Detect which cell encompasses the target text, then output its [x, y] center coordinate. 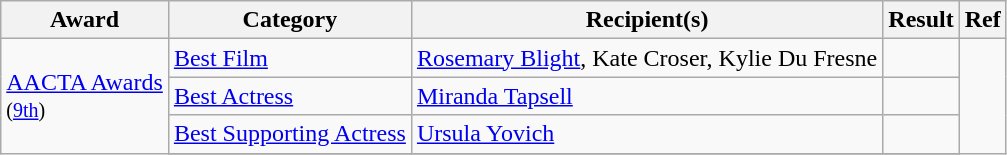
Result [921, 20]
Award [85, 20]
Best Actress [290, 96]
Recipient(s) [646, 20]
Best Film [290, 58]
AACTA Awards(9th) [85, 96]
Category [290, 20]
Miranda Tapsell [646, 96]
Best Supporting Actress [290, 134]
Rosemary Blight, Kate Croser, Kylie Du Fresne [646, 58]
Ursula Yovich [646, 134]
Ref [982, 20]
